Scan for the cell matching the given text and deliver its [X, Y] coordinate at center. 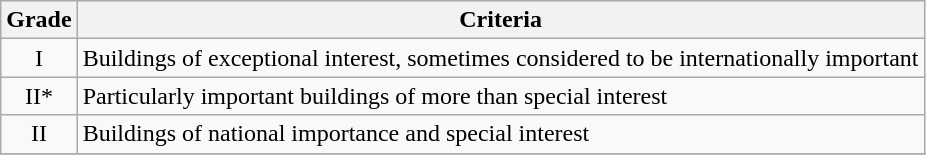
I [39, 58]
II* [39, 96]
Criteria [500, 20]
Particularly important buildings of more than special interest [500, 96]
Buildings of exceptional interest, sometimes considered to be internationally important [500, 58]
Grade [39, 20]
II [39, 134]
Buildings of national importance and special interest [500, 134]
